Detect which cell encompasses the target text, then output its [X, Y] center coordinate. 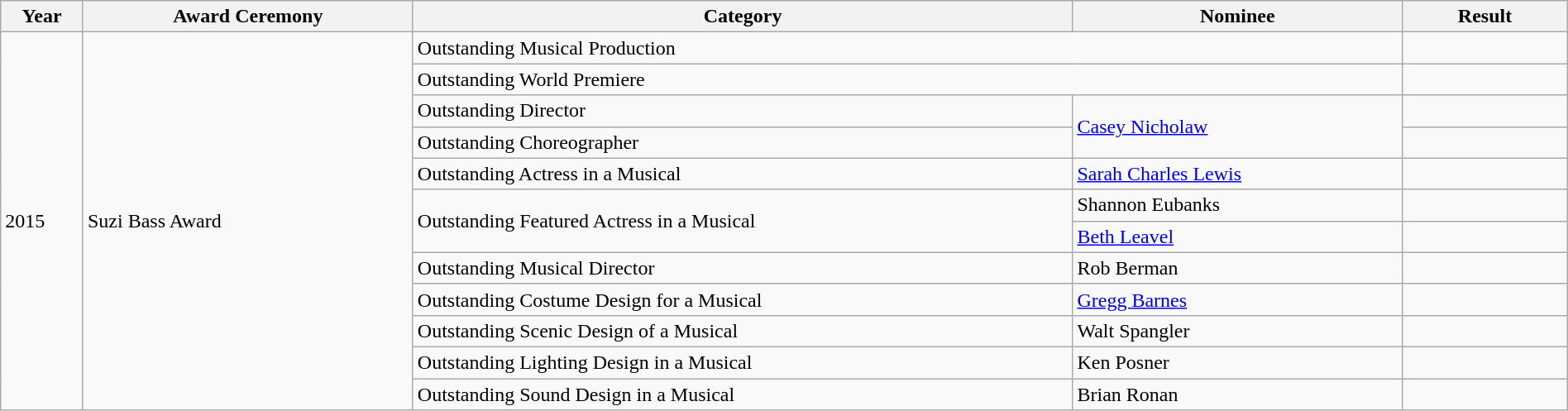
Outstanding Director [743, 111]
Award Ceremony [248, 17]
Shannon Eubanks [1237, 205]
2015 [42, 222]
Outstanding Lighting Design in a Musical [743, 362]
Walt Spangler [1237, 331]
Category [743, 17]
Outstanding Costume Design for a Musical [743, 299]
Outstanding Scenic Design of a Musical [743, 331]
Outstanding Musical Production [908, 48]
Beth Leavel [1237, 237]
Sarah Charles Lewis [1237, 174]
Outstanding Choreographer [743, 142]
Nominee [1237, 17]
Year [42, 17]
Outstanding Featured Actress in a Musical [743, 221]
Outstanding Musical Director [743, 268]
Rob Berman [1237, 268]
Suzi Bass Award [248, 222]
Gregg Barnes [1237, 299]
Result [1485, 17]
Outstanding Actress in a Musical [743, 174]
Casey Nicholaw [1237, 127]
Ken Posner [1237, 362]
Outstanding Sound Design in a Musical [743, 394]
Outstanding World Premiere [908, 79]
Brian Ronan [1237, 394]
